Output the [X, Y] coordinate of the center of the cell containing the given text.  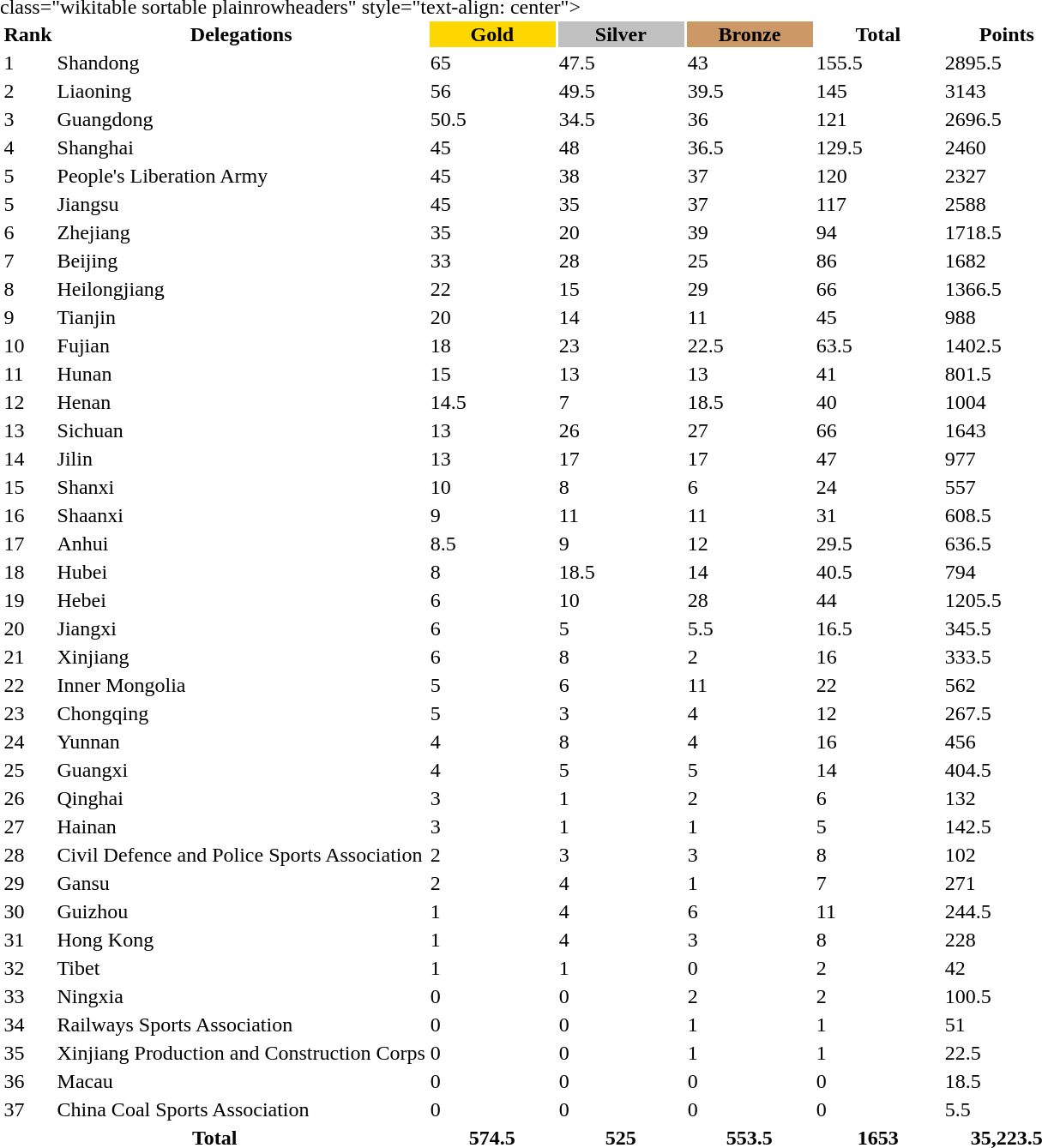
145 [878, 91]
Ningxia [241, 996]
Jiangxi [241, 628]
Fujian [241, 346]
16.5 [878, 628]
117 [878, 204]
Xinjiang Production and Construction Corps [241, 1053]
Liaoning [241, 91]
Jiangsu [241, 204]
129.5 [878, 147]
39 [750, 232]
94 [878, 232]
48 [621, 147]
Chongqing [241, 713]
40.5 [878, 572]
47 [878, 459]
40 [878, 402]
50.5 [492, 119]
21 [27, 657]
Sichuan [241, 430]
32 [27, 968]
34.5 [621, 119]
Qinghai [241, 798]
Yunnan [241, 742]
Gold [492, 34]
Hunan [241, 374]
Tianjin [241, 317]
Railways Sports Association [241, 1025]
29.5 [878, 544]
Xinjiang [241, 657]
120 [878, 176]
Delegations [241, 34]
47.5 [621, 63]
14.5 [492, 402]
43 [750, 63]
155.5 [878, 63]
Hubei [241, 572]
121 [878, 119]
Henan [241, 402]
36.5 [750, 147]
Shanxi [241, 487]
Bronze [750, 34]
41 [878, 374]
56 [492, 91]
Macau [241, 1081]
Rank [27, 34]
Tibet [241, 968]
Zhejiang [241, 232]
People's Liberation Army [241, 176]
Gansu [241, 883]
Inner Mongolia [241, 685]
86 [878, 261]
22.5 [750, 346]
Silver [621, 34]
Shandong [241, 63]
Hong Kong [241, 940]
Guangxi [241, 770]
49.5 [621, 91]
63.5 [878, 346]
Beijing [241, 261]
Total [878, 34]
Hainan [241, 826]
30 [27, 911]
Anhui [241, 544]
38 [621, 176]
44 [878, 600]
Shaanxi [241, 515]
65 [492, 63]
Guangdong [241, 119]
Guizhou [241, 911]
Heilongjiang [241, 289]
Civil Defence and Police Sports Association [241, 855]
8.5 [492, 544]
Shanghai [241, 147]
Hebei [241, 600]
39.5 [750, 91]
5.5 [750, 628]
34 [27, 1025]
19 [27, 600]
Jilin [241, 459]
China Coal Sports Association [241, 1109]
